Identify which cell holds the provided text, then report its [X, Y] central coordinate. 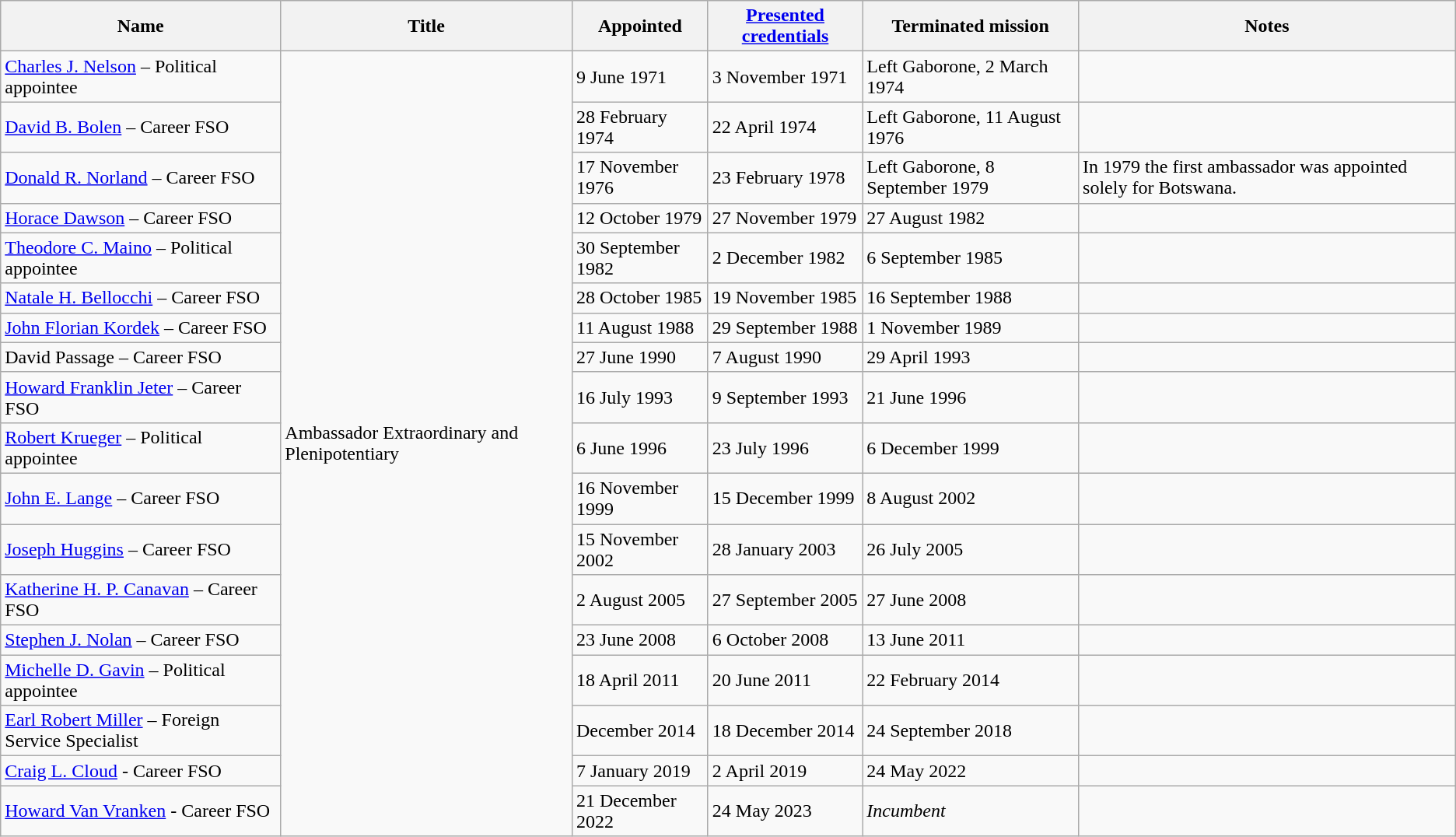
29 September 1988 [785, 327]
18 December 2014 [785, 731]
2 August 2005 [639, 601]
Theodore C. Maino – Political appointee [141, 258]
7 August 1990 [785, 357]
Howard Van Vranken - Career FSO [141, 811]
1 November 1989 [971, 327]
16 November 1999 [639, 498]
6 October 2008 [785, 640]
Michelle D. Gavin – Political appointee [141, 680]
Stephen J. Nolan – Career FSO [141, 640]
6 June 1996 [639, 448]
Incumbent [971, 811]
Joseph Huggins – Career FSO [141, 549]
Name [141, 26]
16 July 1993 [639, 397]
22 April 1974 [785, 128]
12 October 1979 [639, 218]
28 February 1974 [639, 128]
22 February 2014 [971, 680]
20 June 2011 [785, 680]
Left Gaborone, 11 August 1976 [971, 128]
17 November 1976 [639, 177]
Donald R. Norland – Career FSO [141, 177]
Charles J. Nelson – Political appointee [141, 76]
Notes [1268, 26]
Ambassador Extraordinary and Plenipotentiary [426, 443]
27 August 1982 [971, 218]
3 November 1971 [785, 76]
21 December 2022 [639, 811]
Left Gaborone, 2 March 1974 [971, 76]
24 September 2018 [971, 731]
30 September 1982 [639, 258]
Howard Franklin Jeter – Career FSO [141, 397]
John E. Lange – Career FSO [141, 498]
Natale H. Bellocchi – Career FSO [141, 298]
9 June 1971 [639, 76]
2 December 1982 [785, 258]
27 November 1979 [785, 218]
8 August 2002 [971, 498]
26 July 2005 [971, 549]
11 August 1988 [639, 327]
December 2014 [639, 731]
19 November 1985 [785, 298]
23 July 1996 [785, 448]
Presented credentials [785, 26]
David B. Bolen – Career FSO [141, 128]
Left Gaborone, 8 September 1979 [971, 177]
21 June 1996 [971, 397]
John Florian Kordek – Career FSO [141, 327]
27 June 1990 [639, 357]
28 January 2003 [785, 549]
In 1979 the first ambassador was appointed solely for Botswana. [1268, 177]
Appointed [639, 26]
16 September 1988 [971, 298]
27 June 2008 [971, 601]
28 October 1985 [639, 298]
2 April 2019 [785, 771]
15 December 1999 [785, 498]
7 January 2019 [639, 771]
24 May 2022 [971, 771]
27 September 2005 [785, 601]
23 June 2008 [639, 640]
23 February 1978 [785, 177]
18 April 2011 [639, 680]
13 June 2011 [971, 640]
29 April 1993 [971, 357]
15 November 2002 [639, 549]
6 December 1999 [971, 448]
Title [426, 26]
Craig L. Cloud - Career FSO [141, 771]
Robert Krueger – Political appointee [141, 448]
Horace Dawson – Career FSO [141, 218]
9 September 1993 [785, 397]
Katherine H. P. Canavan – Career FSO [141, 601]
6 September 1985 [971, 258]
Terminated mission [971, 26]
David Passage – Career FSO [141, 357]
Earl Robert Miller – Foreign Service Specialist [141, 731]
24 May 2023 [785, 811]
